Capture the cell that displays the provided text and extract its [x, y] central coordinate. 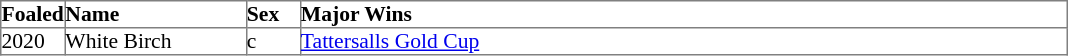
Name [156, 14]
Major Wins [683, 14]
2020 [33, 42]
White Birch [156, 42]
Foaled [33, 14]
Tattersalls Gold Cup [683, 42]
Sex [273, 14]
c [273, 42]
